Return the [X, Y] coordinate for the center point of the cell that contains the specified text.  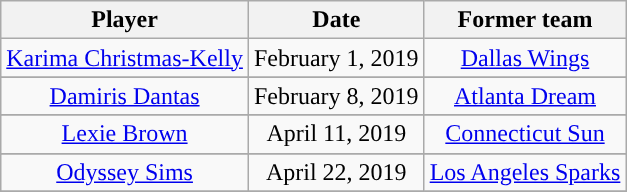
Former team [525, 20]
Odyssey Sims [125, 172]
Connecticut Sun [525, 134]
Karima Christmas-Kelly [125, 58]
Lexie Brown [125, 134]
Date [336, 20]
Atlanta Dream [525, 96]
April 11, 2019 [336, 134]
April 22, 2019 [336, 172]
February 8, 2019 [336, 96]
February 1, 2019 [336, 58]
Dallas Wings [525, 58]
Los Angeles Sparks [525, 172]
Damiris Dantas [125, 96]
Player [125, 20]
